Pinpoint the cell where the given text exists, returning its [x, y] midpoint coordinate. 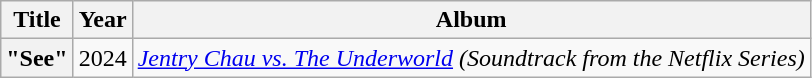
2024 [102, 58]
Jentry Chau vs. The Underworld (Soundtrack from the Netflix Series) [471, 58]
Year [102, 20]
Album [471, 20]
Title [37, 20]
"See" [37, 58]
